Find where the given text appears and provide that cell's center as (X, Y) coordinate. 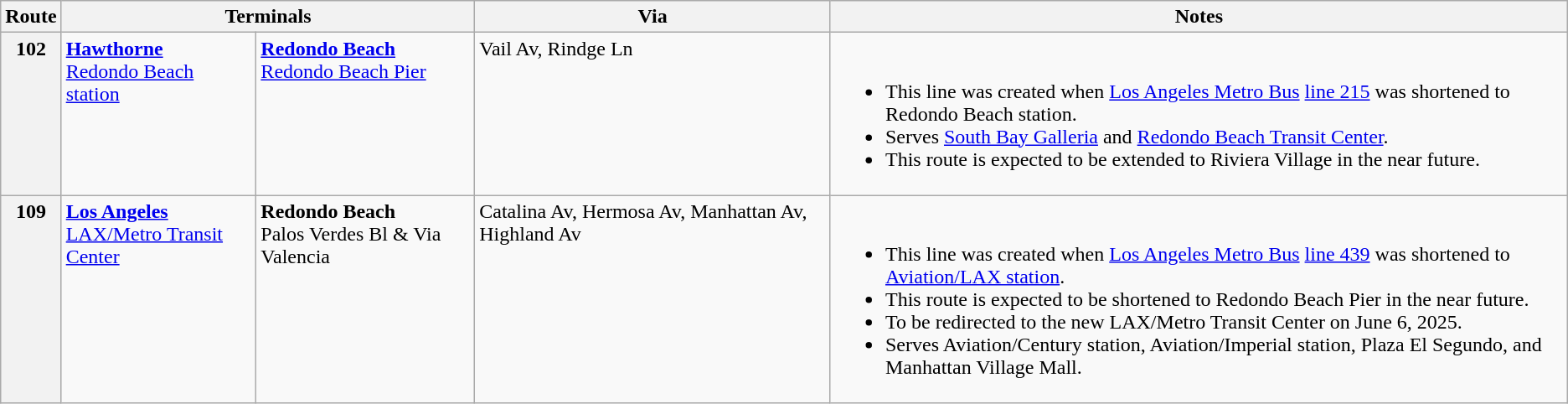
102 (31, 114)
Catalina Av, Hermosa Av, Manhattan Av, Highland Av (653, 299)
Vail Av, Rindge Ln (653, 114)
HawthorneRedondo Beach station (159, 114)
Terminals (268, 17)
Los AngelesLAX/Metro Transit Center (159, 299)
Redondo BeachPalos Verdes Bl & Via Valencia (365, 299)
109 (31, 299)
Route (31, 17)
Redondo BeachRedondo Beach Pier (365, 114)
Via (653, 17)
Notes (1199, 17)
